Output the (X, Y) coordinate of the center of the cell containing the given text.  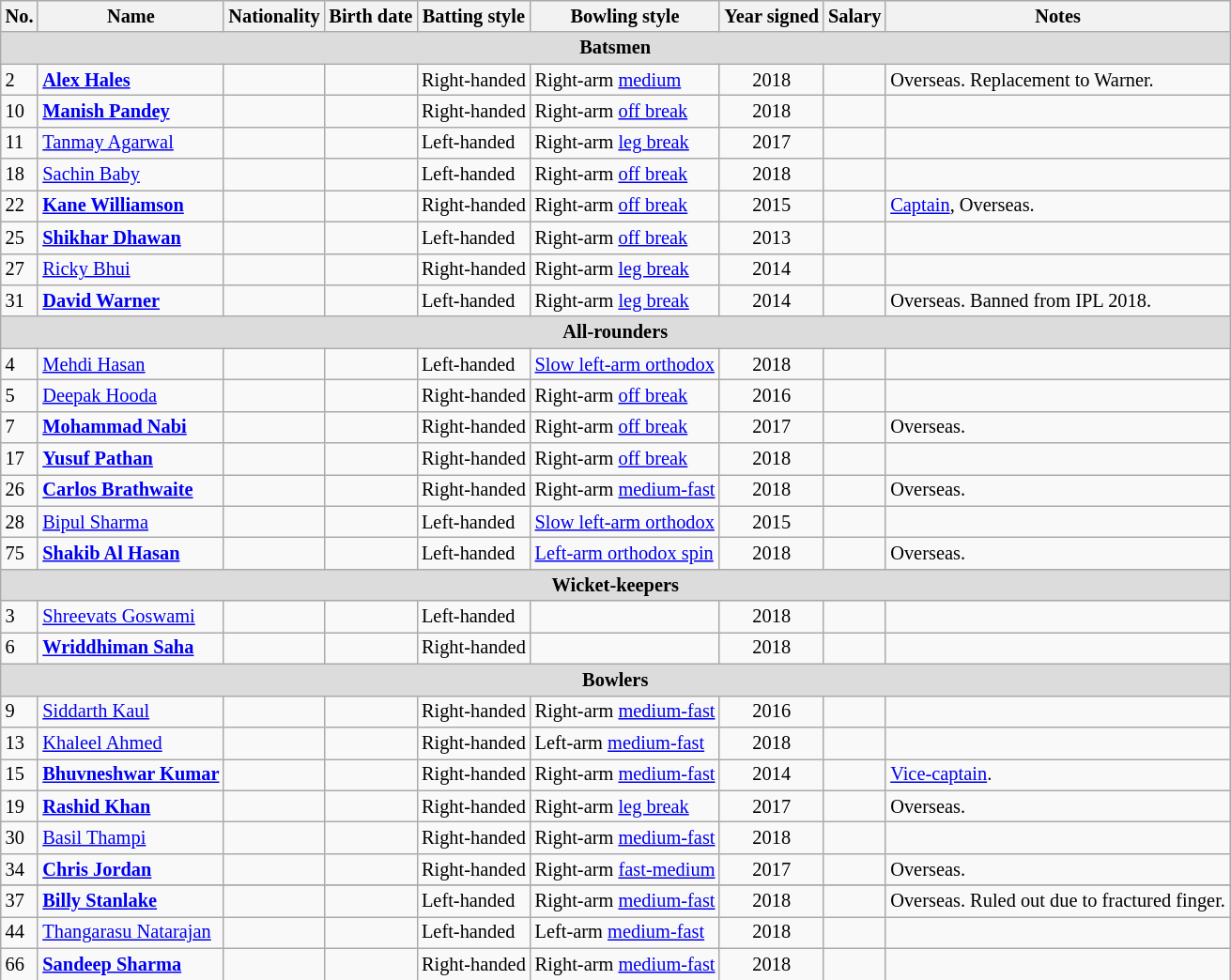
Bhuvneshwar Kumar (131, 774)
22 (20, 206)
Right-arm fast-medium (625, 869)
Carlos Brathwaite (131, 490)
Mehdi Hasan (131, 364)
Tanmay Agarwal (131, 143)
Wriddhiman Saha (131, 648)
Ricky Bhui (131, 269)
Nationality (274, 16)
37 (20, 901)
Vice-captain. (1057, 774)
44 (20, 932)
Overseas. Replacement to Warner. (1057, 80)
28 (20, 522)
19 (20, 806)
25 (20, 237)
Khaleel Ahmed (131, 743)
No. (20, 16)
3 (20, 617)
Basil Thampi (131, 837)
7 (20, 427)
Siddarth Kaul (131, 712)
Shikhar Dhawan (131, 237)
All-rounders (616, 332)
13 (20, 743)
Name (131, 16)
66 (20, 964)
Right-arm medium (625, 80)
Shakib Al Hasan (131, 553)
4 (20, 364)
Alex Hales (131, 80)
Shreevats Goswami (131, 617)
Overseas. Banned from IPL 2018. (1057, 300)
Batting style (473, 16)
Captain, Overseas. (1057, 206)
Salary (854, 16)
Batsmen (616, 48)
17 (20, 459)
Left-arm orthodox spin (625, 553)
75 (20, 553)
10 (20, 111)
34 (20, 869)
Manish Pandey (131, 111)
Wicket-keepers (616, 585)
Bipul Sharma (131, 522)
Mohammad Nabi (131, 427)
Sachin Baby (131, 175)
5 (20, 395)
26 (20, 490)
31 (20, 300)
Kane Williamson (131, 206)
18 (20, 175)
Chris Jordan (131, 869)
30 (20, 837)
Yusuf Pathan (131, 459)
27 (20, 269)
Bowling style (625, 16)
Year signed (772, 16)
Billy Stanlake (131, 901)
Thangarasu Natarajan (131, 932)
9 (20, 712)
David Warner (131, 300)
Bowlers (616, 680)
2013 (772, 237)
2 (20, 80)
6 (20, 648)
Birth date (370, 16)
15 (20, 774)
Sandeep Sharma (131, 964)
Deepak Hooda (131, 395)
Overseas. Ruled out due to fractured finger. (1057, 901)
Notes (1057, 16)
11 (20, 143)
Rashid Khan (131, 806)
